Return the [x, y] coordinate for the center point of the cell that contains the specified text.  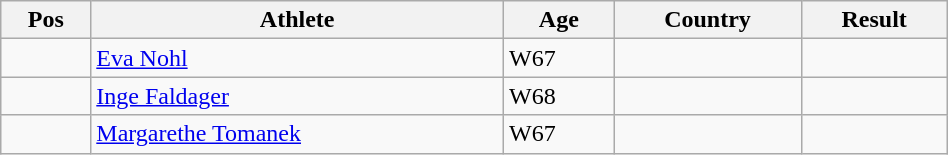
Pos [46, 20]
Inge Faldager [298, 96]
Eva Nohl [298, 58]
Athlete [298, 20]
Margarethe Tomanek [298, 134]
Age [559, 20]
W68 [559, 96]
Country [708, 20]
Result [874, 20]
